Find where the given text appears and provide that cell's center as (X, Y) coordinate. 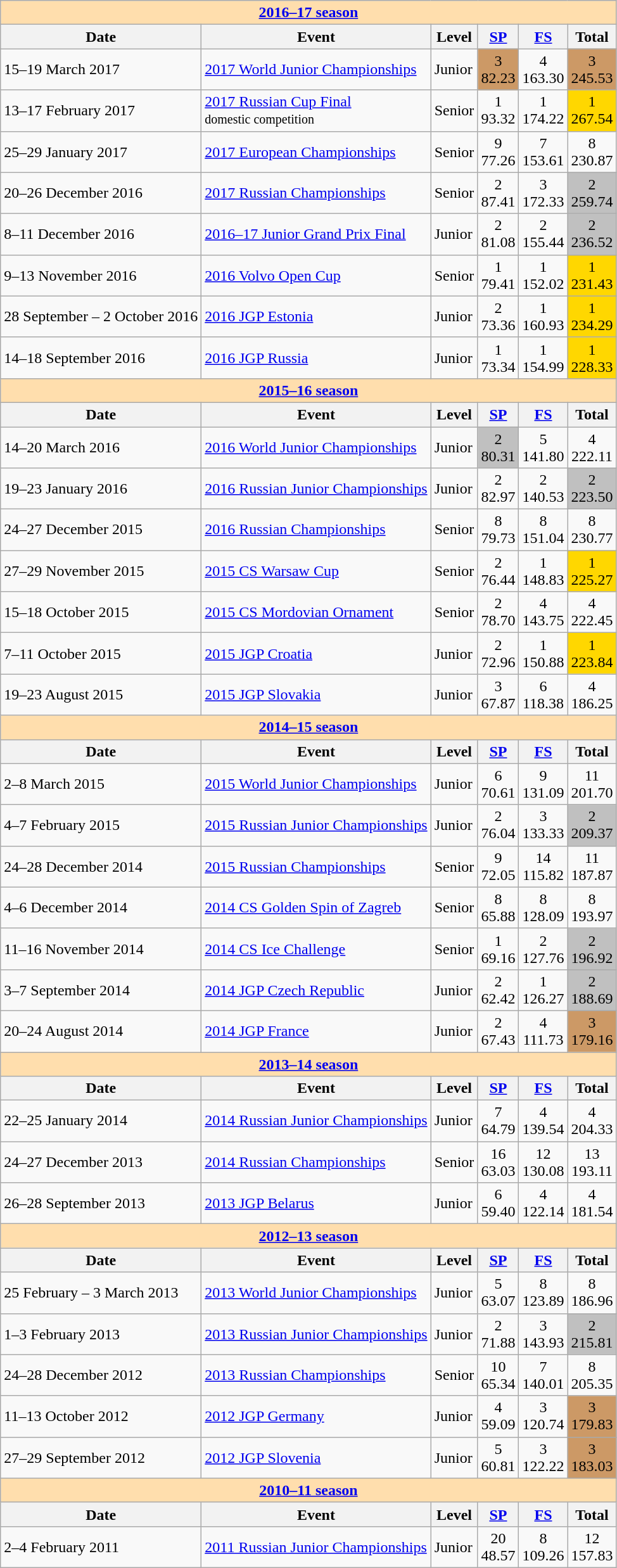
2015 CS Warsaw Cup (316, 571)
2–8 March 2015 (101, 784)
1 225.27 (592, 571)
5 60.81 (498, 1457)
2014 Russian Championships (316, 1162)
2 76.04 (498, 825)
4 143.75 (544, 612)
2017 European Championships (316, 152)
24–27 December 2015 (101, 530)
1 174.22 (544, 110)
2 209.37 (592, 825)
8 186.96 (592, 1292)
2016 JGP Russia (316, 357)
2 82.97 (498, 489)
3 143.93 (544, 1334)
19–23 August 2015 (101, 694)
9 72.05 (498, 867)
2014–15 season (308, 727)
3 179.83 (592, 1417)
20 48.57 (498, 1547)
1 160.93 (544, 317)
8 230.87 (592, 152)
1–3 February 2013 (101, 1334)
9 131.09 (544, 784)
14 115.82 (544, 867)
2 80.31 (498, 447)
8 230.77 (592, 530)
2017 Russian Cup Final domestic competition (316, 110)
2 223.50 (592, 489)
5 141.80 (544, 447)
24–28 December 2012 (101, 1375)
13–17 February 2017 (101, 110)
3 122.22 (544, 1457)
2 188.69 (592, 990)
11–13 October 2012 (101, 1417)
2 81.08 (498, 234)
2014 JGP France (316, 1031)
6 59.40 (498, 1204)
4 204.33 (592, 1121)
8 65.88 (498, 907)
2016 Volvo Open Cup (316, 275)
7 140.01 (544, 1375)
8–11 December 2016 (101, 234)
7 64.79 (498, 1121)
3 82.23 (498, 70)
2014 JGP Czech Republic (316, 990)
2013 JGP Belarus (316, 1204)
4 181.54 (592, 1204)
4 111.73 (544, 1031)
2 78.70 (498, 612)
1 223.84 (592, 654)
2012–13 season (308, 1236)
1 79.41 (498, 275)
24–28 December 2014 (101, 867)
20–24 August 2014 (101, 1031)
2 259.74 (592, 193)
14–20 March 2016 (101, 447)
1 231.43 (592, 275)
2017 Russian Championships (316, 193)
2011 Russian Junior Championships (316, 1547)
2 76.44 (498, 571)
2015–16 season (308, 390)
2 196.92 (592, 949)
11 201.70 (592, 784)
2014 CS Golden Spin of Zagreb (316, 907)
8 109.26 (544, 1547)
22–25 January 2014 (101, 1121)
26–28 September 2013 (101, 1204)
1 73.34 (498, 357)
24–27 December 2013 (101, 1162)
3 183.03 (592, 1457)
1 228.33 (592, 357)
25 February – 3 March 2013 (101, 1292)
1 154.99 (544, 357)
2 140.53 (544, 489)
2016 Russian Championships (316, 530)
12 157.83 (592, 1547)
15–18 October 2015 (101, 612)
2010–11 season (308, 1490)
14–18 September 2016 (101, 357)
8 205.35 (592, 1375)
6 118.38 (544, 694)
4 122.14 (544, 1204)
1 234.29 (592, 317)
20–26 December 2016 (101, 193)
11 187.87 (592, 867)
10 65.34 (498, 1375)
12 130.08 (544, 1162)
2017 World Junior Championships (316, 70)
8 128.09 (544, 907)
2 62.42 (498, 990)
8 193.97 (592, 907)
2015 CS Mordovian Ornament (316, 612)
2013–14 season (308, 1064)
3 179.16 (592, 1031)
2 71.88 (498, 1334)
2016 World Junior Championships (316, 447)
2 72.96 (498, 654)
4 222.45 (592, 612)
2012 JGP Germany (316, 1417)
1 150.88 (544, 654)
2 73.36 (498, 317)
2015 World Junior Championships (316, 784)
2016–17 Junior Grand Prix Final (316, 234)
2 127.76 (544, 949)
9–13 November 2016 (101, 275)
8 123.89 (544, 1292)
2 155.44 (544, 234)
4 222.11 (592, 447)
6 70.61 (498, 784)
19–23 January 2016 (101, 489)
1 69.16 (498, 949)
2 67.43 (498, 1031)
2 87.41 (498, 193)
7–11 October 2015 (101, 654)
11–16 November 2014 (101, 949)
28 September – 2 October 2016 (101, 317)
1 267.54 (592, 110)
8 151.04 (544, 530)
3 67.87 (498, 694)
2016 Russian Junior Championships (316, 489)
3 120.74 (544, 1417)
25–29 January 2017 (101, 152)
2013 Russian Junior Championships (316, 1334)
1 126.27 (544, 990)
15–19 March 2017 (101, 70)
4 59.09 (498, 1417)
1 148.83 (544, 571)
4 139.54 (544, 1121)
3 245.53 (592, 70)
2015 Russian Championships (316, 867)
3–7 September 2014 (101, 990)
4 186.25 (592, 694)
1 152.02 (544, 275)
7 153.61 (544, 152)
4–7 February 2015 (101, 825)
13 193.11 (592, 1162)
2014 CS Ice Challenge (316, 949)
2013 World Junior Championships (316, 1292)
2015 JGP Croatia (316, 654)
4 163.30 (544, 70)
2016–17 season (308, 13)
2 215.81 (592, 1334)
2013 Russian Championships (316, 1375)
2012 JGP Slovenia (316, 1457)
2 236.52 (592, 234)
8 79.73 (498, 530)
1 93.32 (498, 110)
2016 JGP Estonia (316, 317)
3 172.33 (544, 193)
2–4 February 2011 (101, 1547)
27–29 November 2015 (101, 571)
2014 Russian Junior Championships (316, 1121)
9 77.26 (498, 152)
4–6 December 2014 (101, 907)
2015 JGP Slovakia (316, 694)
27–29 September 2012 (101, 1457)
2015 Russian Junior Championships (316, 825)
16 63.03 (498, 1162)
3 133.33 (544, 825)
5 63.07 (498, 1292)
